Return the (x, y) coordinate for the center point of the cell that contains the specified text.  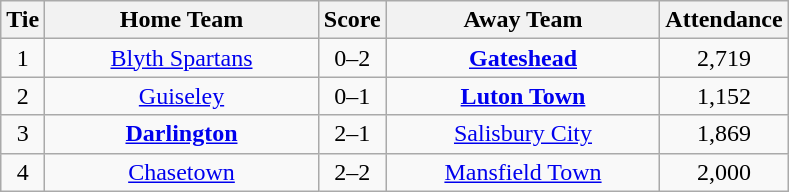
2–2 (352, 172)
Score (352, 20)
2 (23, 96)
Attendance (724, 20)
0–2 (352, 58)
1,152 (724, 96)
1,869 (724, 134)
Salisbury City (523, 134)
0–1 (352, 96)
Chasetown (182, 172)
Guiseley (182, 96)
Blyth Spartans (182, 58)
1 (23, 58)
2,000 (724, 172)
Luton Town (523, 96)
Darlington (182, 134)
Gateshead (523, 58)
Away Team (523, 20)
3 (23, 134)
4 (23, 172)
2,719 (724, 58)
Home Team (182, 20)
2–1 (352, 134)
Tie (23, 20)
Mansfield Town (523, 172)
